Determine the [X, Y] coordinate at the center of the cell enclosing the given text.  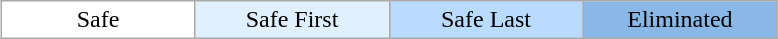
Safe Last [486, 20]
Eliminated [680, 20]
Safe [98, 20]
Safe First [292, 20]
